Find where the given text appears and provide that cell's center as [x, y] coordinate. 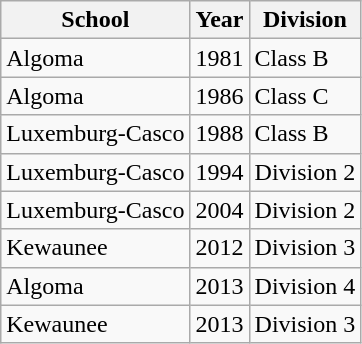
1986 [220, 96]
Class C [305, 96]
1994 [220, 172]
Division [305, 20]
1981 [220, 58]
Year [220, 20]
School [96, 20]
2012 [220, 248]
2004 [220, 210]
1988 [220, 134]
Division 4 [305, 286]
